From the cell containing the given text, extract its center point as [X, Y] coordinate. 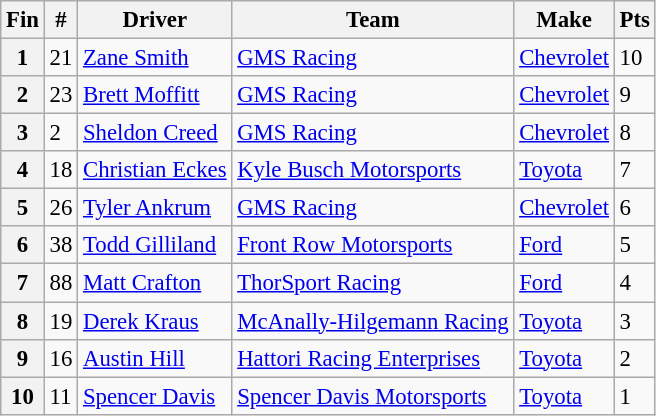
38 [60, 245]
Driver [155, 20]
Hattori Racing Enterprises [373, 358]
Spencer Davis [155, 396]
Matt Crafton [155, 283]
Fin [23, 20]
Front Row Motorsports [373, 245]
# [60, 20]
Pts [634, 20]
Brett Moffitt [155, 95]
18 [60, 170]
11 [60, 396]
Sheldon Creed [155, 133]
21 [60, 58]
23 [60, 95]
Austin Hill [155, 358]
McAnally-Hilgemann Racing [373, 321]
19 [60, 321]
Derek Kraus [155, 321]
Team [373, 20]
26 [60, 208]
Spencer Davis Motorsports [373, 396]
ThorSport Racing [373, 283]
Tyler Ankrum [155, 208]
88 [60, 283]
Todd Gilliland [155, 245]
Make [564, 20]
16 [60, 358]
Christian Eckes [155, 170]
Kyle Busch Motorsports [373, 170]
Zane Smith [155, 58]
